Find where the given text appears and provide that cell's center as (X, Y) coordinate. 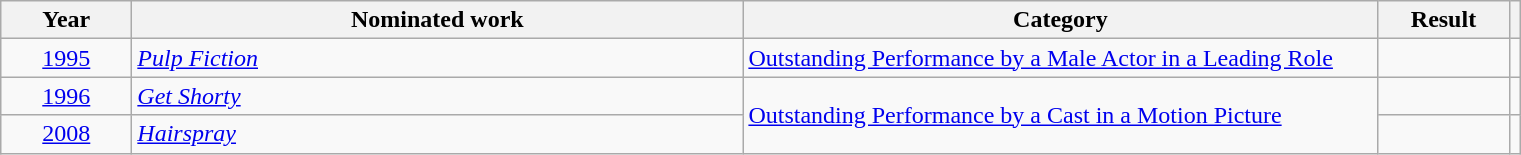
Year (66, 20)
1995 (66, 58)
Get Shorty (438, 96)
Category (1060, 20)
Result (1444, 20)
Nominated work (438, 20)
Hairspray (438, 134)
2008 (66, 134)
Outstanding Performance by a Male Actor in a Leading Role (1060, 58)
1996 (66, 96)
Pulp Fiction (438, 58)
Outstanding Performance by a Cast in a Motion Picture (1060, 115)
